Output the (x, y) coordinate of the center of the cell containing the given text.  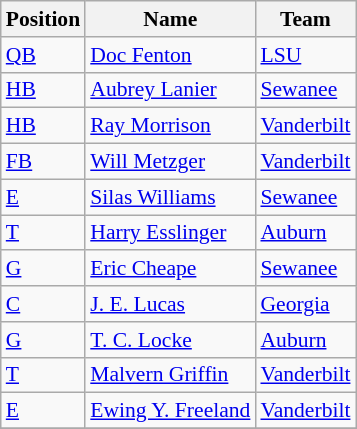
LSU (305, 55)
Team (305, 19)
Doc Fenton (170, 55)
Malvern Griffin (170, 375)
QB (43, 55)
Ray Morrison (170, 126)
Eric Cheape (170, 269)
Harry Esslinger (170, 233)
T. C. Locke (170, 340)
C (43, 304)
Name (170, 19)
J. E. Lucas (170, 304)
FB (43, 162)
Ewing Y. Freeland (170, 411)
Will Metzger (170, 162)
Aubrey Lanier (170, 90)
Silas Williams (170, 197)
Georgia (305, 304)
Position (43, 19)
